Capture the cell that displays the provided text and extract its [x, y] central coordinate. 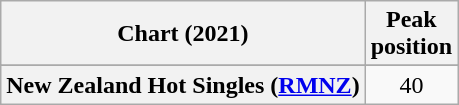
Chart (2021) [183, 34]
New Zealand Hot Singles (RMNZ) [183, 85]
40 [411, 85]
Peakposition [411, 34]
